Provide the (X, Y) coordinate of the cell's center where the given text is located.  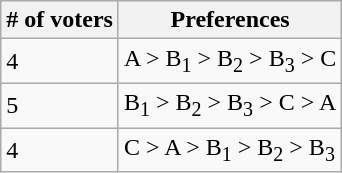
C > A > B1 > B2 > B3 (230, 150)
Preferences (230, 20)
A > B1 > B2 > B3 > C (230, 61)
# of voters (60, 20)
B1 > B2 > B3 > C > A (230, 105)
5 (60, 105)
